Find where the given text appears and provide that cell's center as (x, y) coordinate. 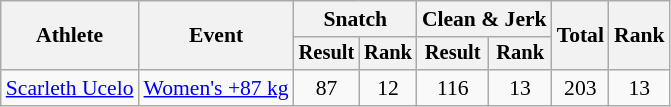
87 (327, 88)
Clean & Jerk (484, 19)
Total (580, 36)
Snatch (356, 19)
203 (580, 88)
Scarleth Ucelo (70, 88)
Women's +87 kg (216, 88)
12 (388, 88)
Event (216, 36)
116 (453, 88)
Athlete (70, 36)
